Return the (X, Y) coordinate for the center point of the cell that contains the specified text.  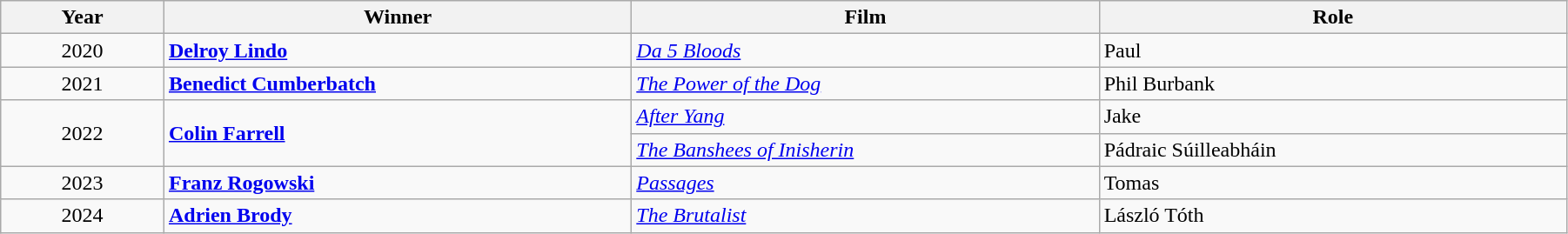
The Banshees of Inisherin (865, 150)
2023 (83, 183)
Film (865, 17)
2024 (83, 216)
Phil Burbank (1333, 84)
The Brutalist (865, 216)
Jake (1333, 117)
Pádraic Súilleabháin (1333, 150)
2022 (83, 133)
The Power of the Dog (865, 84)
Da 5 Bloods (865, 50)
2021 (83, 84)
Tomas (1333, 183)
Year (83, 17)
Role (1333, 17)
Paul (1333, 50)
Winner (397, 17)
2020 (83, 50)
Passages (865, 183)
After Yang (865, 117)
Benedict Cumberbatch (397, 84)
Franz Rogowski (397, 183)
Adrien Brody (397, 216)
Delroy Lindo (397, 50)
Colin Farrell (397, 133)
László Tóth (1333, 216)
